Locate the cell with the specified text and output its [x, y] center coordinate. 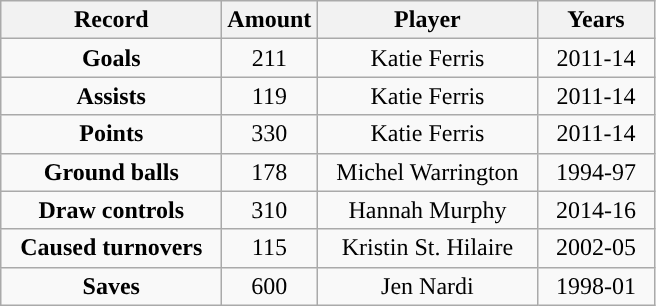
2002-05 [596, 248]
Assists [112, 96]
Ground balls [112, 172]
Jen Nardi [428, 286]
Hannah Murphy [428, 210]
Saves [112, 286]
115 [270, 248]
Years [596, 20]
600 [270, 286]
119 [270, 96]
Points [112, 134]
Goals [112, 58]
Record [112, 20]
Kristin St. Hilaire [428, 248]
Player [428, 20]
330 [270, 134]
Caused turnovers [112, 248]
211 [270, 58]
310 [270, 210]
Draw controls [112, 210]
2014-16 [596, 210]
178 [270, 172]
Amount [270, 20]
1994-97 [596, 172]
1998-01 [596, 286]
Michel Warrington [428, 172]
